Determine the (X, Y) coordinate at the center of the cell enclosing the given text.  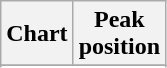
Peakposition (119, 34)
Chart (37, 34)
